Identify which cell holds the provided text, then report its (x, y) central coordinate. 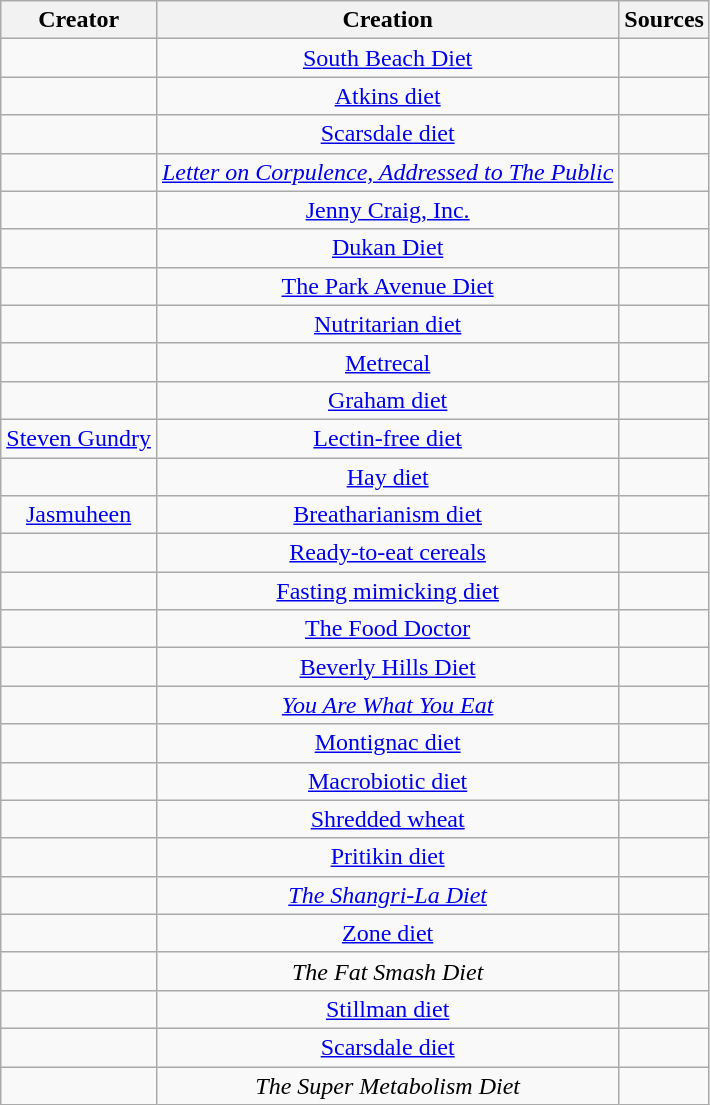
Macrobiotic diet (387, 781)
Shredded wheat (387, 819)
Jasmuheen (79, 515)
Hay diet (387, 477)
Creator (79, 20)
Metrecal (387, 362)
Pritikin diet (387, 857)
Fasting mimicking diet (387, 591)
You Are What You Eat (387, 705)
The Super Metabolism Diet (387, 1085)
Sources (664, 20)
Montignac diet (387, 743)
The Shangri-La Diet (387, 895)
Atkins diet (387, 96)
Zone diet (387, 933)
Letter on Corpulence, Addressed to The Public (387, 172)
The Food Doctor (387, 629)
The Park Avenue Diet (387, 286)
Steven Gundry (79, 438)
Stillman diet (387, 1009)
The Fat Smash Diet (387, 971)
Dukan Diet (387, 248)
Creation (387, 20)
Breatharianism diet (387, 515)
Nutritarian diet (387, 324)
Ready-to-eat cereals (387, 553)
Lectin-free diet (387, 438)
Beverly Hills Diet (387, 667)
South Beach Diet (387, 58)
Graham diet (387, 400)
Jenny Craig, Inc. (387, 210)
